Capture the cell that displays the provided text and extract its (X, Y) central coordinate. 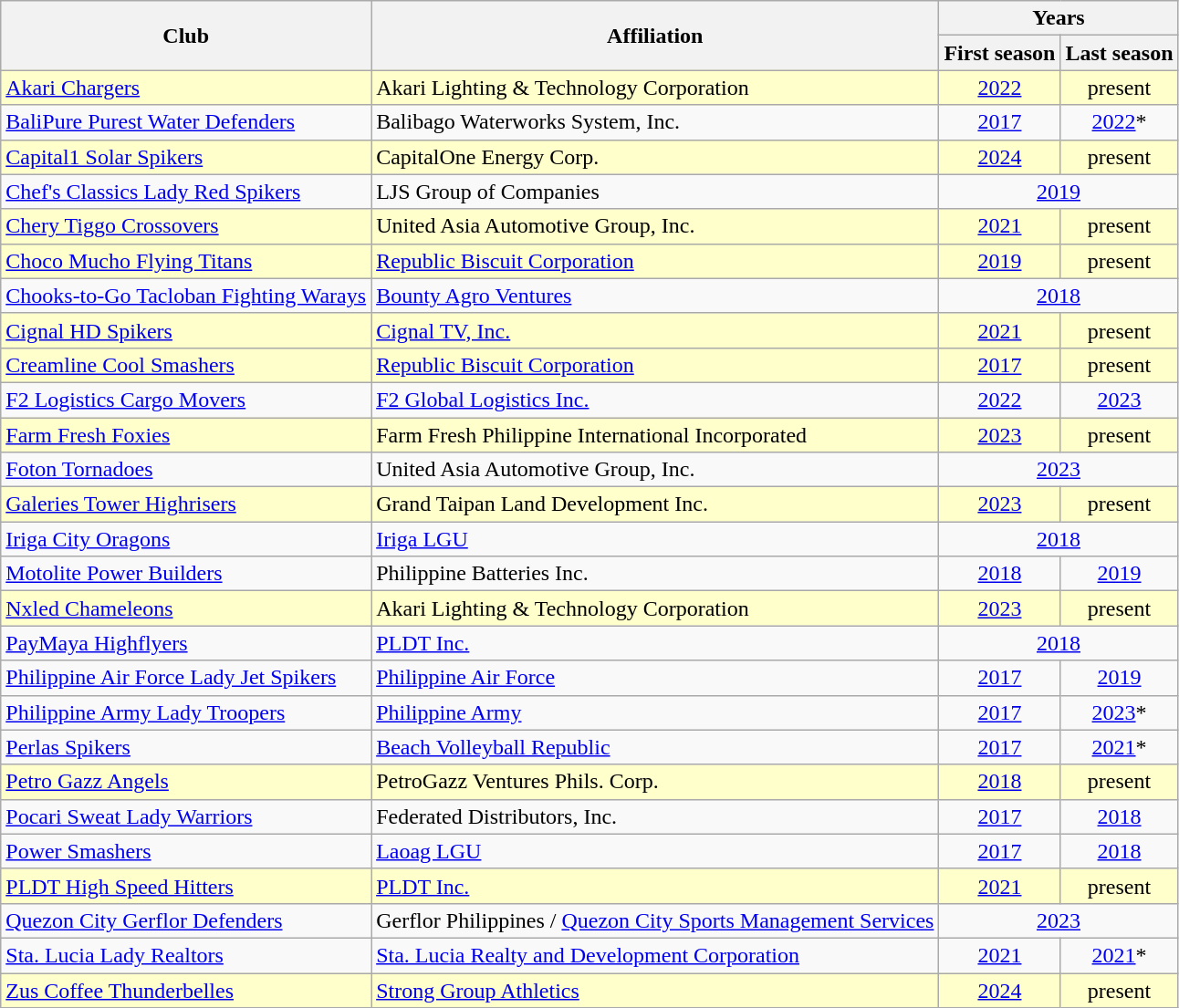
Beach Volleyball Republic (655, 747)
Petro Gazz Angels (186, 782)
Quezon City Gerflor Defenders (186, 920)
CapitalOne Energy Corp. (655, 157)
Power Smashers (186, 851)
Philippine Army Lady Troopers (186, 712)
Capital1 Solar Spikers (186, 157)
Galeries Tower Highrisers (186, 504)
PLDT High Speed Hitters (186, 886)
Bounty Agro Ventures (655, 296)
Farm Fresh Philippine International Incorporated (655, 435)
BaliPure Purest Water Defenders (186, 122)
Nxled Chameleons (186, 608)
Philippine Batteries Inc. (655, 574)
Philippine Army (655, 712)
Cignal HD Spikers (186, 330)
PetroGazz Ventures Phils. Corp. (655, 782)
F2 Logistics Cargo Movers (186, 400)
Federated Distributors, Inc. (655, 816)
Philippine Air Force Lady Jet Spikers (186, 678)
Pocari Sweat Lady Warriors (186, 816)
Iriga City Oragons (186, 539)
Foton Tornadoes (186, 470)
2022* (1119, 122)
Last season (1119, 53)
Zus Coffee Thunderbelles (186, 990)
F2 Global Logistics Inc. (655, 400)
Gerflor Philippines / Quezon City Sports Management Services (655, 920)
Philippine Air Force (655, 678)
Motolite Power Builders (186, 574)
Sta. Lucia Realty and Development Corporation (655, 955)
First season (1000, 53)
Chooks-to-Go Tacloban Fighting Warays (186, 296)
2023* (1119, 712)
Years (1059, 18)
PayMaya Highflyers (186, 643)
Laoag LGU (655, 851)
Chery Tiggo Crossovers (186, 226)
LJS Group of Companies (655, 192)
Sta. Lucia Lady Realtors (186, 955)
Iriga LGU (655, 539)
Akari Chargers (186, 88)
Chef's Classics Lady Red Spikers (186, 192)
Grand Taipan Land Development Inc. (655, 504)
Balibago Waterworks System, Inc. (655, 122)
Club (186, 36)
Cignal TV, Inc. (655, 330)
Strong Group Athletics (655, 990)
Affiliation (655, 36)
Farm Fresh Foxies (186, 435)
Choco Mucho Flying Titans (186, 261)
Creamline Cool Smashers (186, 365)
Perlas Spikers (186, 747)
